From the cell containing the given text, extract its center point as [x, y] coordinate. 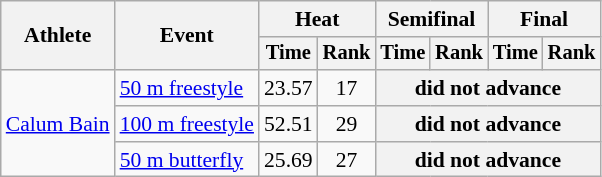
Semifinal [431, 19]
29 [347, 124]
Calum Bain [58, 124]
Athlete [58, 36]
52.51 [288, 124]
23.57 [288, 88]
Event [187, 36]
17 [347, 88]
Heat [317, 19]
50 m freestyle [187, 88]
Final [544, 19]
100 m freestyle [187, 124]
